Return the (x, y) coordinate for the center point of the cell that contains the specified text.  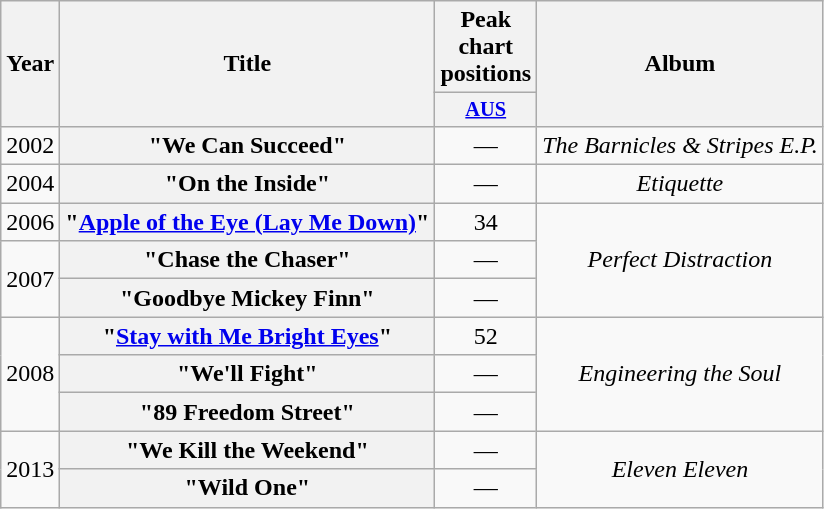
2004 (30, 184)
2007 (30, 279)
Year (30, 64)
"Stay with Me Bright Eyes" (248, 336)
Peak chart positions (486, 47)
"We Kill the Weekend" (248, 450)
"Apple of the Eye (Lay Me Down)" (248, 222)
2013 (30, 469)
2008 (30, 374)
Etiquette (680, 184)
"Wild One" (248, 488)
Eleven Eleven (680, 469)
Engineering the Soul (680, 374)
AUS (486, 110)
"We Can Succeed" (248, 145)
The Barnicles & Stripes E.P. (680, 145)
"89 Freedom Street" (248, 412)
Perfect Distraction (680, 260)
2002 (30, 145)
"Goodbye Mickey Finn" (248, 298)
34 (486, 222)
"We'll Fight" (248, 374)
52 (486, 336)
2006 (30, 222)
Title (248, 64)
Album (680, 64)
"On the Inside" (248, 184)
"Chase the Chaser" (248, 260)
